From the cell containing the given text, extract its center point as (x, y) coordinate. 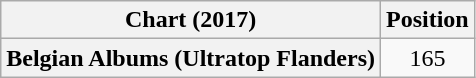
165 (428, 58)
Chart (2017) (191, 20)
Position (428, 20)
Belgian Albums (Ultratop Flanders) (191, 58)
